Scan for the cell matching the given text and deliver its [x, y] coordinate at center. 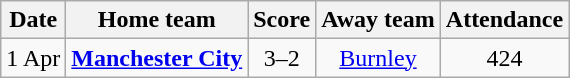
Burnley [378, 58]
3–2 [282, 58]
Date [34, 20]
424 [504, 58]
Attendance [504, 20]
Away team [378, 20]
Home team [157, 20]
Manchester City [157, 58]
Score [282, 20]
1 Apr [34, 58]
